Find where the given text appears and provide that cell's center as [x, y] coordinate. 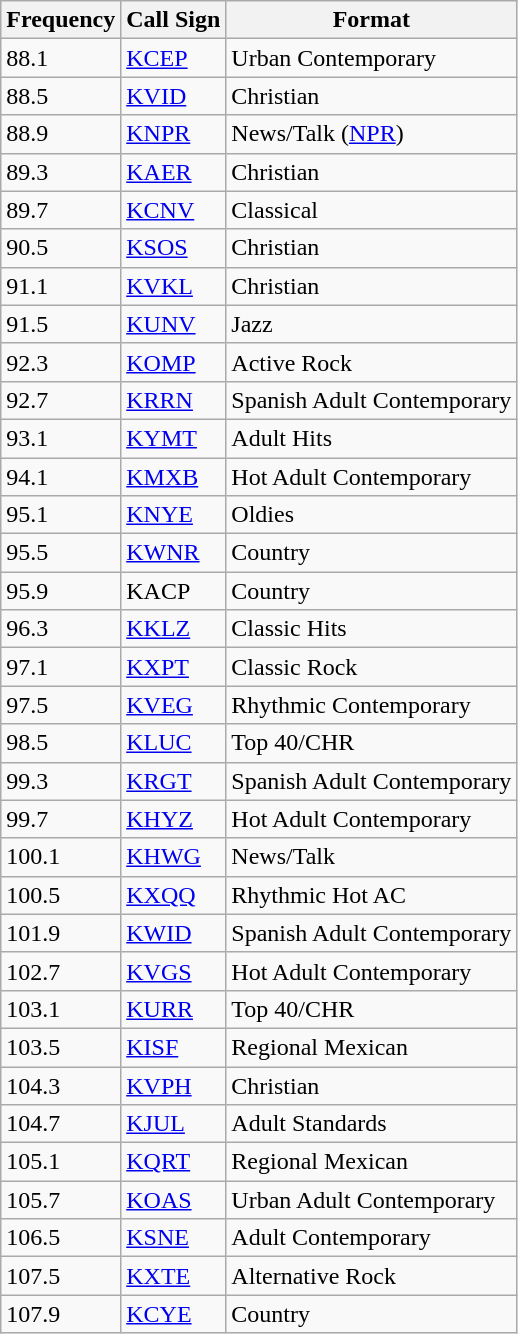
Classic Rock [372, 667]
Adult Contemporary [372, 1238]
KOMP [174, 362]
97.1 [61, 667]
95.1 [61, 515]
Adult Standards [372, 1124]
88.9 [61, 134]
101.9 [61, 933]
100.5 [61, 895]
KXTE [174, 1276]
KRRN [174, 400]
Classic Hits [372, 629]
103.5 [61, 1047]
99.3 [61, 781]
98.5 [61, 743]
KISF [174, 1047]
105.7 [61, 1200]
Rhythmic Contemporary [372, 705]
Call Sign [174, 20]
93.1 [61, 438]
88.1 [61, 58]
105.1 [61, 1162]
KUNV [174, 324]
Adult Hits [372, 438]
KXPT [174, 667]
107.9 [61, 1314]
95.9 [61, 591]
106.5 [61, 1238]
KQRT [174, 1162]
KWNR [174, 553]
102.7 [61, 971]
KMXB [174, 477]
News/Talk [372, 857]
KXQQ [174, 895]
KNYE [174, 515]
KSOS [174, 248]
KVID [174, 96]
Urban Contemporary [372, 58]
89.7 [61, 210]
89.3 [61, 172]
88.5 [61, 96]
Classical [372, 210]
Oldies [372, 515]
KCNV [174, 210]
KVPH [174, 1085]
95.5 [61, 553]
KOAS [174, 1200]
KURR [174, 1009]
KHYZ [174, 819]
KRGT [174, 781]
KYMT [174, 438]
97.5 [61, 705]
Format [372, 20]
92.7 [61, 400]
KCYE [174, 1314]
KACP [174, 591]
KAER [174, 172]
KNPR [174, 134]
96.3 [61, 629]
107.5 [61, 1276]
KCEP [174, 58]
Active Rock [372, 362]
KHWG [174, 857]
90.5 [61, 248]
100.1 [61, 857]
KSNE [174, 1238]
94.1 [61, 477]
KWID [174, 933]
KVGS [174, 971]
KJUL [174, 1124]
KLUC [174, 743]
Jazz [372, 324]
News/Talk (NPR) [372, 134]
KKLZ [174, 629]
91.1 [61, 286]
Alternative Rock [372, 1276]
92.3 [61, 362]
Rhythmic Hot AC [372, 895]
91.5 [61, 324]
99.7 [61, 819]
104.7 [61, 1124]
KVEG [174, 705]
104.3 [61, 1085]
Frequency [61, 20]
KVKL [174, 286]
103.1 [61, 1009]
Urban Adult Contemporary [372, 1200]
